For the text-containing cell, return its midpoint in [X, Y] coordinate format. 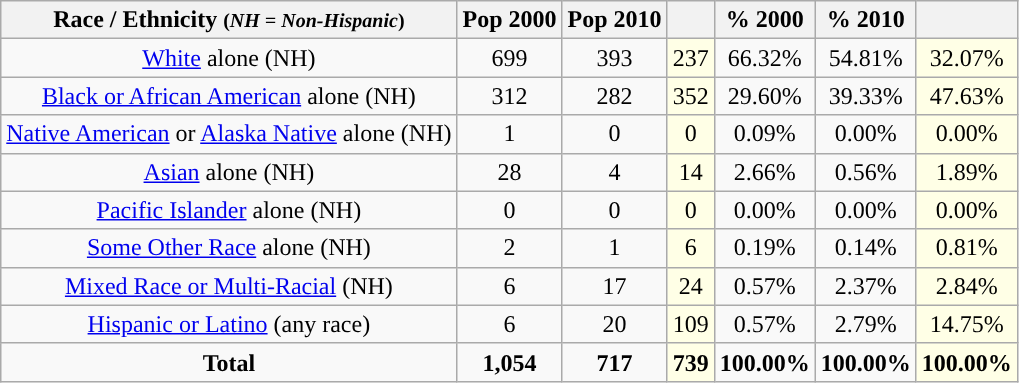
Pop 2000 [510, 20]
17 [614, 286]
Total [229, 362]
66.32% [764, 58]
237 [690, 58]
24 [690, 286]
14.75% [966, 324]
2.66% [764, 172]
Black or African American alone (NH) [229, 96]
282 [614, 96]
Pacific Islander alone (NH) [229, 210]
352 [690, 96]
20 [614, 324]
Mixed Race or Multi-Racial (NH) [229, 286]
Pop 2010 [614, 20]
54.81% [866, 58]
% 2010 [866, 20]
2.79% [866, 324]
4 [614, 172]
14 [690, 172]
0.56% [866, 172]
312 [510, 96]
32.07% [966, 58]
2 [510, 248]
0.19% [764, 248]
0.14% [866, 248]
2.37% [866, 286]
699 [510, 58]
Hispanic or Latino (any race) [229, 324]
0.09% [764, 134]
1,054 [510, 362]
717 [614, 362]
Race / Ethnicity (NH = Non-Hispanic) [229, 20]
1.89% [966, 172]
% 2000 [764, 20]
29.60% [764, 96]
393 [614, 58]
2.84% [966, 286]
28 [510, 172]
47.63% [966, 96]
Asian alone (NH) [229, 172]
Native American or Alaska Native alone (NH) [229, 134]
Some Other Race alone (NH) [229, 248]
109 [690, 324]
739 [690, 362]
39.33% [866, 96]
White alone (NH) [229, 58]
0.81% [966, 248]
